For the text-containing cell, return its midpoint in [x, y] coordinate format. 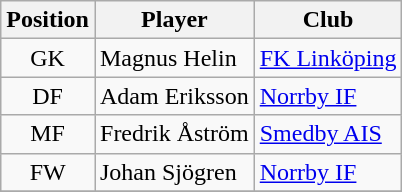
FK Linköping [328, 58]
MF [48, 134]
FW [48, 172]
Club [328, 20]
GK [48, 58]
Johan Sjögren [174, 172]
DF [48, 96]
Magnus Helin [174, 58]
Adam Eriksson [174, 96]
Player [174, 20]
Position [48, 20]
Smedby AIS [328, 134]
Fredrik Åström [174, 134]
